Identify which cell holds the provided text, then report its [x, y] central coordinate. 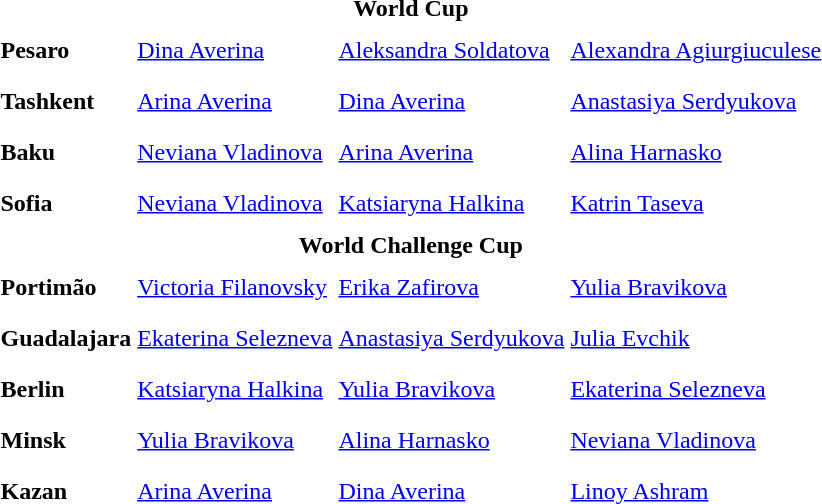
Aleksandra Soldatova [452, 50]
Anastasiya Serdyukova [452, 338]
Alina Harnasko [452, 440]
Ekaterina Selezneva [235, 338]
Victoria Filanovsky [235, 287]
Erika Zafirova [452, 287]
